Locate the cell with the specified text and output its (x, y) center coordinate. 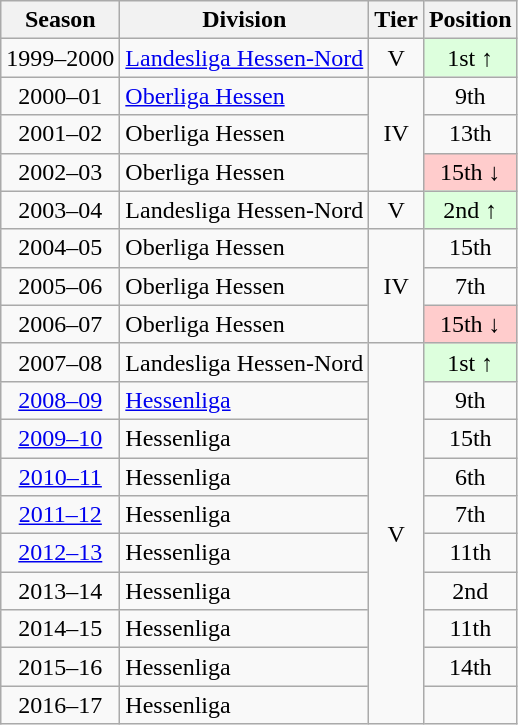
2011–12 (60, 515)
2014–15 (60, 629)
2001–02 (60, 134)
2010–11 (60, 477)
13th (470, 134)
2012–13 (60, 553)
14th (470, 667)
2007–08 (60, 362)
Position (470, 20)
2015–16 (60, 667)
2005–06 (60, 286)
2nd (470, 591)
2000–01 (60, 96)
Tier (396, 20)
Season (60, 20)
1999–2000 (60, 58)
2008–09 (60, 400)
Division (244, 20)
2006–07 (60, 324)
2002–03 (60, 172)
6th (470, 477)
2nd ↑ (470, 210)
2013–14 (60, 591)
2004–05 (60, 248)
2009–10 (60, 438)
2016–17 (60, 705)
2003–04 (60, 210)
